Scan for the cell matching the given text and deliver its (X, Y) coordinate at center. 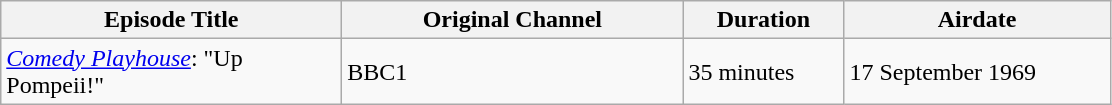
35 minutes (764, 72)
Duration (764, 20)
Original Channel (512, 20)
17 September 1969 (977, 72)
Episode Title (172, 20)
Airdate (977, 20)
BBC1 (512, 72)
Comedy Playhouse: "Up Pompeii!" (172, 72)
